Extract the [x, y] coordinate from the center of the cell holding the provided text.  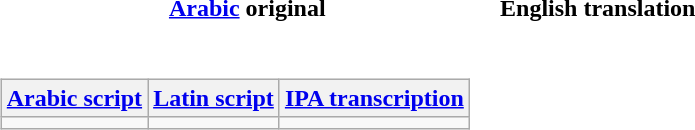
Arabic script [74, 98]
IPA transcription [374, 98]
Latin script [214, 98]
